From the cell containing the given text, extract its center point as (x, y) coordinate. 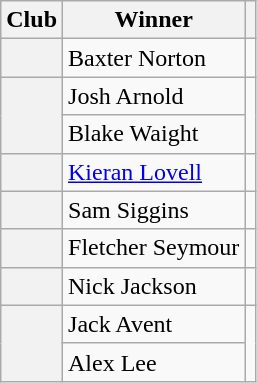
Fletcher Seymour (154, 248)
Kieran Lovell (154, 172)
Jack Avent (154, 324)
Sam Siggins (154, 210)
Baxter Norton (154, 58)
Nick Jackson (154, 286)
Winner (154, 20)
Alex Lee (154, 362)
Josh Arnold (154, 96)
Blake Waight (154, 134)
Club (32, 20)
